Detect which cell encompasses the target text, then output its (X, Y) center coordinate. 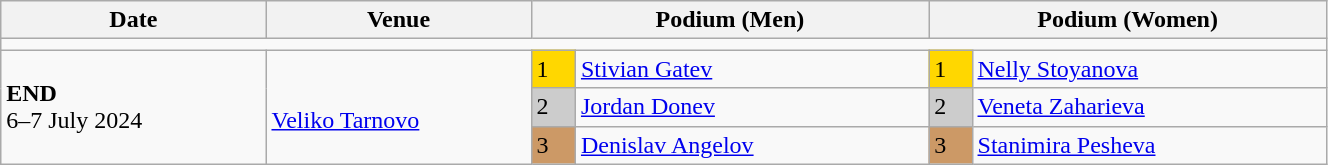
Nelly Stoyanova (1149, 69)
Podium (Men) (730, 20)
END 6–7 July 2024 (134, 107)
Venue (398, 20)
Veneta Zaharieva (1149, 107)
Stivian Gatev (752, 69)
Denislav Angelov (752, 145)
Stanimira Pesheva (1149, 145)
Jordan Donev (752, 107)
Podium (Women) (1128, 20)
Veliko Tarnovo (398, 107)
Date (134, 20)
